Output the (X, Y) coordinate of the center of the cell containing the given text.  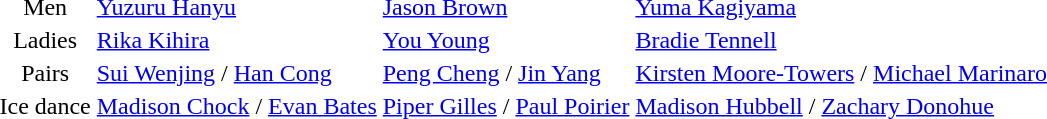
You Young (506, 40)
Sui Wenjing / Han Cong (236, 73)
Peng Cheng / Jin Yang (506, 73)
Rika Kihira (236, 40)
